Search for the cell housing the specified text and yield its (x, y) center coordinate. 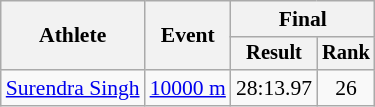
28:13.97 (274, 88)
Result (274, 54)
Event (188, 36)
Rank (346, 54)
Final (303, 19)
Surendra Singh (73, 88)
10000 m (188, 88)
26 (346, 88)
Athlete (73, 36)
